Return (X, Y) of the center of cell containing provided text 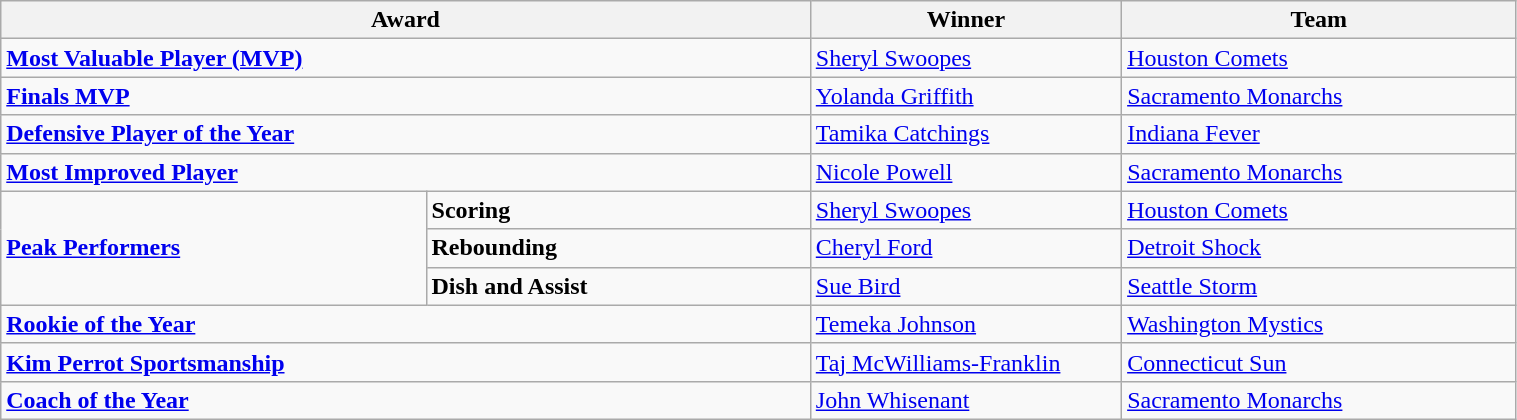
Indiana Fever (1319, 134)
Yolanda Griffith (966, 96)
Finals MVP (406, 96)
Nicole Powell (966, 172)
Coach of the Year (406, 400)
Taj McWilliams-Franklin (966, 362)
Detroit Shock (1319, 248)
Peak Performers (214, 248)
Temeka Johnson (966, 324)
Washington Mystics (1319, 324)
Most Improved Player (406, 172)
Defensive Player of the Year (406, 134)
John Whisenant (966, 400)
Most Valuable Player (MVP) (406, 58)
Scoring (618, 210)
Sue Bird (966, 286)
Winner (966, 20)
Rookie of the Year (406, 324)
Rebounding (618, 248)
Team (1319, 20)
Connecticut Sun (1319, 362)
Seattle Storm (1319, 286)
Tamika Catchings (966, 134)
Award (406, 20)
Kim Perrot Sportsmanship (406, 362)
Dish and Assist (618, 286)
Cheryl Ford (966, 248)
